For the text-containing cell, return its midpoint in (x, y) coordinate format. 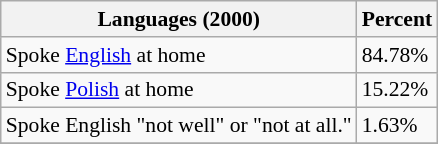
84.78% (397, 55)
Spoke English "not well" or "not at all." (179, 126)
Languages (2000) (179, 19)
15.22% (397, 90)
Spoke English at home (179, 55)
Spoke Polish at home (179, 90)
1.63% (397, 126)
Percent (397, 19)
